For the text-containing cell, return its midpoint in (X, Y) coordinate format. 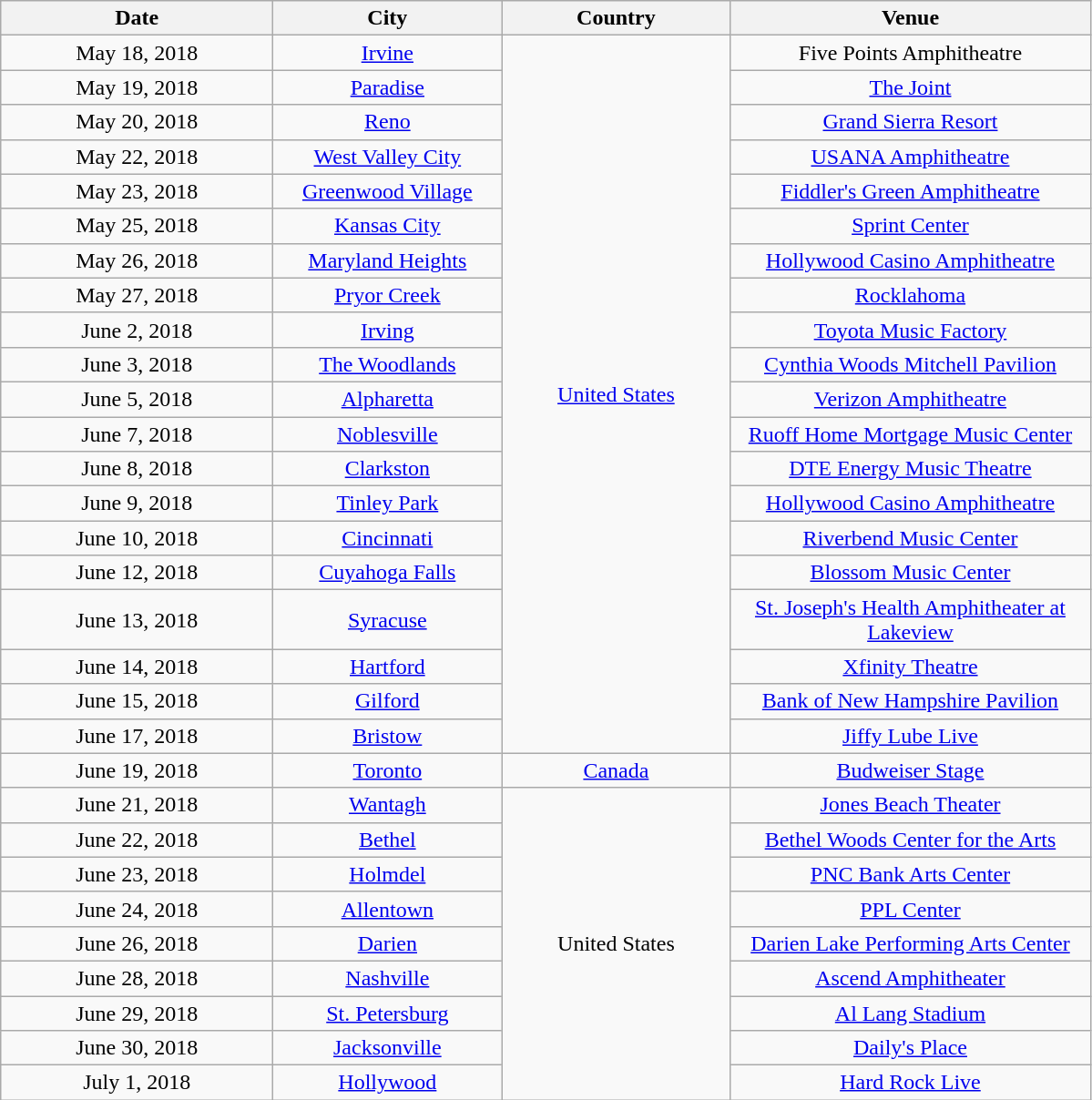
May 23, 2018 (137, 191)
Bethel (388, 840)
St. Petersburg (388, 1013)
PNC Bank Arts Center (911, 874)
June 8, 2018 (137, 469)
Grand Sierra Resort (911, 122)
Toronto (388, 770)
Greenwood Village (388, 191)
Toyota Music Factory (911, 330)
Verizon Amphitheatre (911, 399)
West Valley City (388, 157)
June 5, 2018 (137, 399)
City (388, 18)
June 14, 2018 (137, 667)
June 3, 2018 (137, 364)
June 15, 2018 (137, 701)
St. Joseph's Health Amphitheater at Lakeview (911, 619)
Hartford (388, 667)
Paradise (388, 87)
June 22, 2018 (137, 840)
May 22, 2018 (137, 157)
Clarkston (388, 469)
June 28, 2018 (137, 978)
June 7, 2018 (137, 434)
June 29, 2018 (137, 1013)
May 27, 2018 (137, 295)
Xfinity Theatre (911, 667)
USANA Amphitheatre (911, 157)
June 21, 2018 (137, 805)
June 17, 2018 (137, 736)
June 19, 2018 (137, 770)
May 18, 2018 (137, 53)
June 24, 2018 (137, 909)
Kansas City (388, 226)
May 20, 2018 (137, 122)
PPL Center (911, 909)
June 26, 2018 (137, 943)
Al Lang Stadium (911, 1013)
June 9, 2018 (137, 504)
Jiffy Lube Live (911, 736)
Pryor Creek (388, 295)
Gilford (388, 701)
Alpharetta (388, 399)
Sprint Center (911, 226)
June 13, 2018 (137, 619)
Maryland Heights (388, 260)
June 12, 2018 (137, 573)
Budweiser Stage (911, 770)
DTE Energy Music Theatre (911, 469)
Fiddler's Green Amphitheatre (911, 191)
The Woodlands (388, 364)
July 1, 2018 (137, 1083)
Syracuse (388, 619)
The Joint (911, 87)
May 25, 2018 (137, 226)
May 26, 2018 (137, 260)
Five Points Amphitheatre (911, 53)
Holmdel (388, 874)
Jacksonville (388, 1048)
Darien Lake Performing Arts Center (911, 943)
Hollywood (388, 1083)
Venue (911, 18)
June 10, 2018 (137, 538)
Canada (616, 770)
Cynthia Woods Mitchell Pavilion (911, 364)
Country (616, 18)
Date (137, 18)
Wantagh (388, 805)
Bethel Woods Center for the Arts (911, 840)
Tinley Park (388, 504)
June 30, 2018 (137, 1048)
Hard Rock Live (911, 1083)
Allentown (388, 909)
Rocklahoma (911, 295)
Blossom Music Center (911, 573)
Cuyahoga Falls (388, 573)
Nashville (388, 978)
Bristow (388, 736)
Jones Beach Theater (911, 805)
Reno (388, 122)
Bank of New Hampshire Pavilion (911, 701)
Cincinnati (388, 538)
Riverbend Music Center (911, 538)
May 19, 2018 (137, 87)
Daily's Place (911, 1048)
Noblesville (388, 434)
June 23, 2018 (137, 874)
Darien (388, 943)
Irvine (388, 53)
June 2, 2018 (137, 330)
Ascend Amphitheater (911, 978)
Ruoff Home Mortgage Music Center (911, 434)
Irving (388, 330)
